Scan for the cell matching the given text and deliver its (X, Y) coordinate at center. 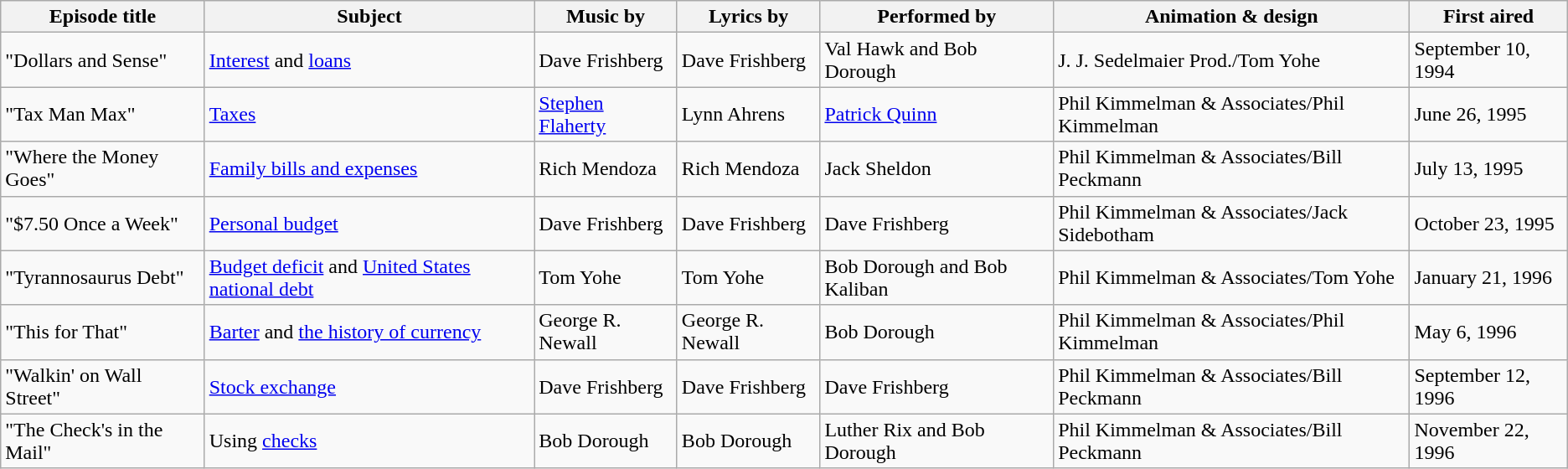
Bob Dorough and Bob Kaliban (936, 278)
Phil Kimmelman & Associates/Jack Sidebotham (1231, 223)
Subject (369, 17)
November 22, 1996 (1488, 441)
"Walkin' on Wall Street" (102, 387)
Performed by (936, 17)
Budget deficit and United States national debt (369, 278)
"This for That" (102, 332)
"Where the Money Goes" (102, 169)
Stephen Flaherty (606, 114)
Barter and the history of currency (369, 332)
May 6, 1996 (1488, 332)
"Tyrannosaurus Debt" (102, 278)
Phil Kimmelman & Associates/Tom Yohe (1231, 278)
Personal budget (369, 223)
Interest and loans (369, 60)
Lynn Ahrens (749, 114)
October 23, 1995 (1488, 223)
Using checks (369, 441)
January 21, 1996 (1488, 278)
Taxes (369, 114)
September 12, 1996 (1488, 387)
"Dollars and Sense" (102, 60)
J. J. Sedelmaier Prod./Tom Yohe (1231, 60)
Patrick Quinn (936, 114)
Family bills and expenses (369, 169)
"Tax Man Max" (102, 114)
July 13, 1995 (1488, 169)
September 10, 1994 (1488, 60)
Animation & design (1231, 17)
"$7.50 Once a Week" (102, 223)
Val Hawk and Bob Dorough (936, 60)
"The Check's in the Mail" (102, 441)
June 26, 1995 (1488, 114)
Music by (606, 17)
Jack Sheldon (936, 169)
Stock exchange (369, 387)
First aired (1488, 17)
Luther Rix and Bob Dorough (936, 441)
Episode title (102, 17)
Lyrics by (749, 17)
